Pinpoint the cell where the given text exists, returning its [X, Y] midpoint coordinate. 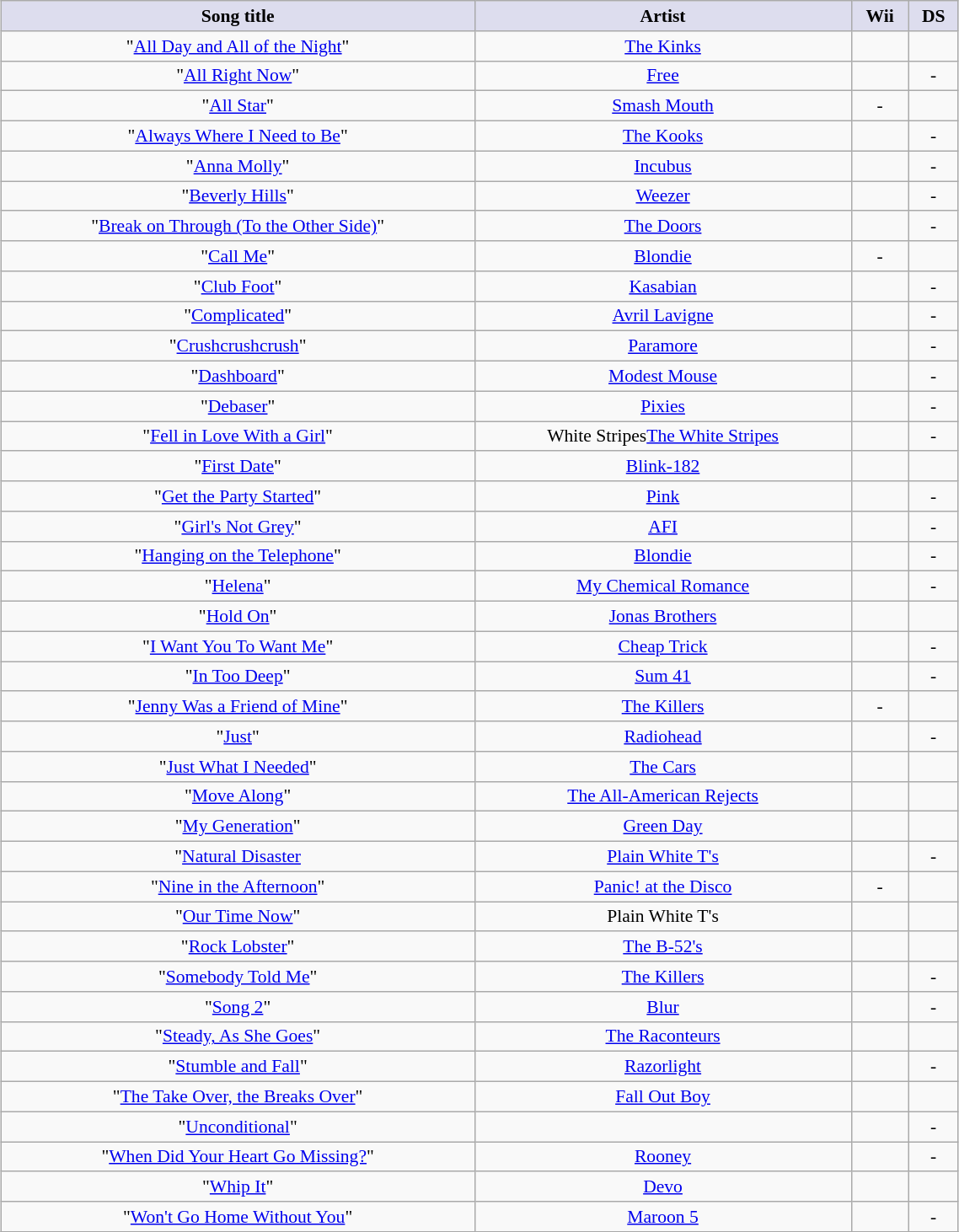
The Kooks [662, 136]
"Anna Molly" [238, 166]
"Our Time Now" [238, 917]
"I Want You To Want Me" [238, 646]
"When Did Your Heart Go Missing?" [238, 1156]
Blink-182 [662, 466]
"Move Along" [238, 796]
Devo [662, 1186]
"Jenny Was a Friend of Mine" [238, 706]
"Hanging on the Telephone" [238, 556]
"First Date" [238, 466]
"Hold On" [238, 616]
"My Generation" [238, 827]
"Get the Party Started" [238, 496]
"Just What I Needed" [238, 766]
"Won't Go Home Without You" [238, 1217]
"The Take Over, the Breaks Over" [238, 1096]
"Song 2" [238, 1006]
Artist [662, 16]
Incubus [662, 166]
"Helena" [238, 587]
Wii [880, 16]
Pixies [662, 406]
"Complicated" [238, 316]
"Whip It" [238, 1186]
"In Too Deep" [238, 676]
Radiohead [662, 737]
"All Right Now" [238, 76]
"All Day and All of the Night" [238, 46]
White StripesThe White Stripes [662, 437]
"Just" [238, 737]
Avril Lavigne [662, 316]
Paramore [662, 346]
"All Star" [238, 106]
Maroon 5 [662, 1217]
DS [934, 16]
"Debaser" [238, 406]
Rooney [662, 1156]
AFI [662, 526]
The Kinks [662, 46]
The Cars [662, 766]
Kasabian [662, 286]
The Raconteurs [662, 1036]
Blur [662, 1006]
"Call Me" [238, 256]
"Somebody Told Me" [238, 977]
"Unconditional" [238, 1127]
Panic! at the Disco [662, 887]
My Chemical Romance [662, 587]
Modest Mouse [662, 376]
Smash Mouth [662, 106]
"Break on Through (To the Other Side)" [238, 226]
"Stumble and Fall" [238, 1067]
"Club Foot" [238, 286]
Weezer [662, 196]
Pink [662, 496]
"Nine in the Afternoon" [238, 887]
Sum 41 [662, 676]
"Fell in Love With a Girl" [238, 437]
Razorlight [662, 1067]
The All-American Rejects [662, 796]
Song title [238, 16]
"Natural Disaster [238, 856]
"Crushcrushcrush" [238, 346]
Jonas Brothers [662, 616]
"Dashboard" [238, 376]
Free [662, 76]
Fall Out Boy [662, 1096]
"Steady, As She Goes" [238, 1036]
"Always Where I Need to Be" [238, 136]
Cheap Trick [662, 646]
"Girl's Not Grey" [238, 526]
Green Day [662, 827]
The Doors [662, 226]
"Beverly Hills" [238, 196]
"Rock Lobster" [238, 946]
The B-52's [662, 946]
